Capture the cell that displays the provided text and extract its (X, Y) central coordinate. 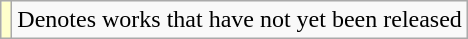
Denotes works that have not yet been released (240, 20)
